Extract the (X, Y) coordinate from the center of the cell holding the provided text.  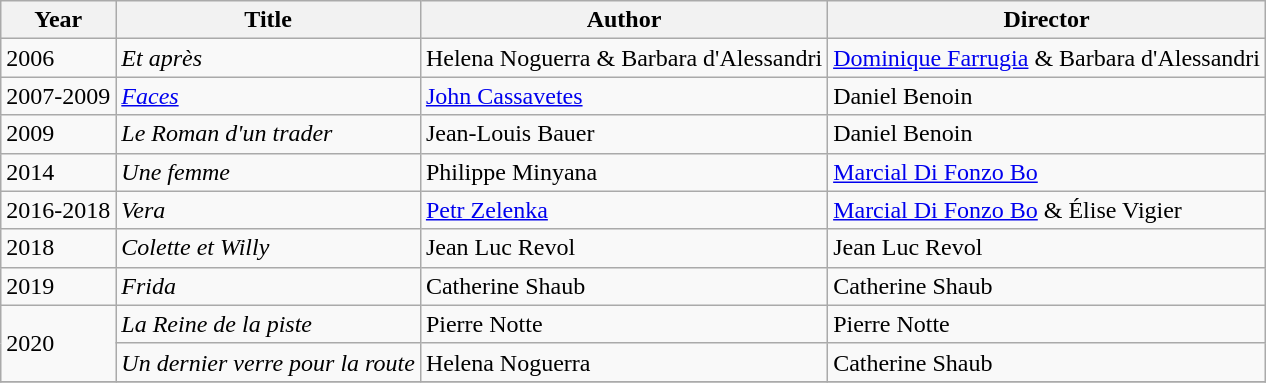
Helena Noguerra (624, 362)
2019 (58, 286)
2014 (58, 172)
Un dernier verre pour la route (268, 362)
Year (58, 20)
Frida (268, 286)
Et après (268, 58)
La Reine de la piste (268, 324)
Colette et Willy (268, 248)
Dominique Farrugia & Barbara d'Alessandri (1047, 58)
Jean-Louis Bauer (624, 134)
Title (268, 20)
Petr Zelenka (624, 210)
2006 (58, 58)
2018 (58, 248)
John Cassavetes (624, 96)
2016-2018 (58, 210)
Helena Noguerra & Barbara d'Alessandri (624, 58)
2009 (58, 134)
Le Roman d'un trader (268, 134)
Une femme (268, 172)
Vera (268, 210)
Philippe Minyana (624, 172)
Faces (268, 96)
2020 (58, 343)
Marcial Di Fonzo Bo (1047, 172)
Marcial Di Fonzo Bo & Élise Vigier (1047, 210)
Director (1047, 20)
Author (624, 20)
2007-2009 (58, 96)
